Find where the given text appears and provide that cell's center as (X, Y) coordinate. 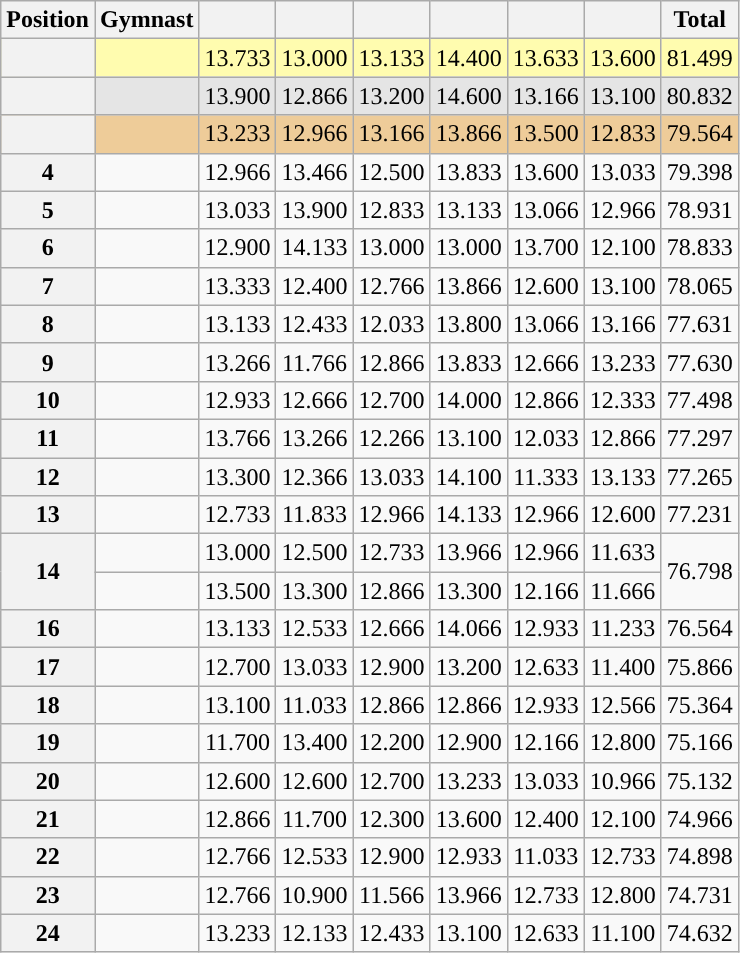
76.564 (700, 629)
12.366 (314, 477)
74.898 (700, 857)
74.731 (700, 895)
12.266 (392, 438)
8 (48, 324)
Gymnast (146, 20)
11.766 (314, 362)
11.566 (392, 895)
Position (48, 20)
13.800 (468, 324)
74.966 (700, 819)
11.400 (622, 667)
77.297 (700, 438)
77.630 (700, 362)
12.566 (622, 705)
16 (48, 629)
11.100 (622, 933)
14.100 (468, 477)
13.700 (546, 248)
78.833 (700, 248)
12 (48, 477)
75.166 (700, 743)
20 (48, 781)
13.766 (238, 438)
75.132 (700, 781)
10.900 (314, 895)
17 (48, 667)
78.931 (700, 210)
11.233 (622, 629)
14.066 (468, 629)
11.666 (622, 591)
11.833 (314, 515)
14.000 (468, 400)
11 (48, 438)
79.398 (700, 172)
76.798 (700, 572)
77.265 (700, 477)
19 (48, 743)
18 (48, 705)
13.400 (314, 743)
13 (48, 515)
6 (48, 248)
22 (48, 857)
9 (48, 362)
13.466 (314, 172)
11.633 (622, 553)
13.733 (238, 58)
14.600 (468, 96)
80.832 (700, 96)
Total (700, 20)
13.633 (546, 58)
23 (48, 895)
13.333 (238, 286)
10.966 (622, 781)
77.231 (700, 515)
75.866 (700, 667)
78.065 (700, 286)
12.300 (392, 819)
4 (48, 172)
12.333 (622, 400)
7 (48, 286)
75.364 (700, 705)
79.564 (700, 134)
12.200 (392, 743)
12.133 (314, 933)
77.631 (700, 324)
10 (48, 400)
11.333 (546, 477)
5 (48, 210)
21 (48, 819)
14.400 (468, 58)
24 (48, 933)
77.498 (700, 400)
74.632 (700, 933)
14 (48, 572)
81.499 (700, 58)
